Find where the given text appears and provide that cell's center as [x, y] coordinate. 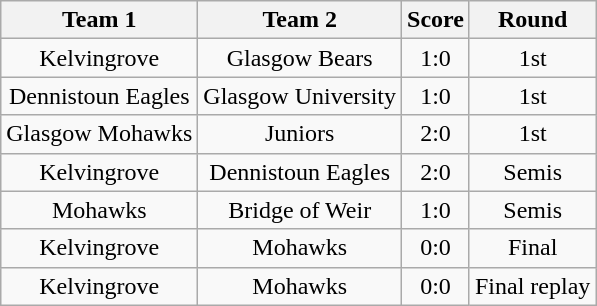
Final [532, 248]
Glasgow Mohawks [100, 134]
Bridge of Weir [300, 210]
Glasgow Bears [300, 58]
Round [532, 20]
Score [436, 20]
Glasgow University [300, 96]
Final replay [532, 286]
Team 2 [300, 20]
Juniors [300, 134]
Team 1 [100, 20]
